Scan for the cell matching the given text and deliver its (x, y) coordinate at center. 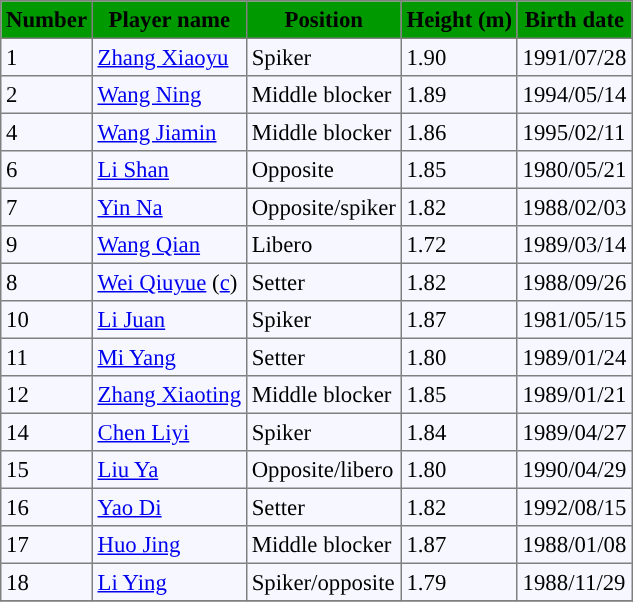
9 (47, 245)
Wang Qian (169, 245)
1.86 (459, 132)
6 (47, 170)
11 (47, 357)
Yao Di (169, 507)
Wang Jiamin (169, 132)
Wang Ning (169, 95)
2 (47, 95)
1990/04/29 (574, 470)
Number (47, 20)
Zhang Xiaoting (169, 395)
1988/09/26 (574, 282)
Wei Qiuyue (c) (169, 282)
1.72 (459, 245)
1988/11/29 (574, 582)
1.79 (459, 582)
18 (47, 582)
1981/05/15 (574, 320)
Zhang Xiaoyu (169, 57)
Opposite (324, 170)
Spiker/opposite (324, 582)
4 (47, 132)
1995/02/11 (574, 132)
1988/01/08 (574, 545)
Huo Jing (169, 545)
17 (47, 545)
Li Shan (169, 170)
7 (47, 207)
10 (47, 320)
1.90 (459, 57)
16 (47, 507)
1.84 (459, 432)
14 (47, 432)
Li Juan (169, 320)
1991/07/28 (574, 57)
1 (47, 57)
Li Ying (169, 582)
1994/05/14 (574, 95)
Opposite/libero (324, 470)
1992/08/15 (574, 507)
Yin Na (169, 207)
Libero (324, 245)
Height (m) (459, 20)
12 (47, 395)
15 (47, 470)
1.89 (459, 95)
1989/04/27 (574, 432)
Mi Yang (169, 357)
1988/02/03 (574, 207)
Birth date (574, 20)
1989/01/21 (574, 395)
1989/03/14 (574, 245)
1980/05/21 (574, 170)
Liu Ya (169, 470)
1989/01/24 (574, 357)
Position (324, 20)
8 (47, 282)
Player name (169, 20)
Chen Liyi (169, 432)
Opposite/spiker (324, 207)
